Search for the cell housing the specified text and yield its [x, y] center coordinate. 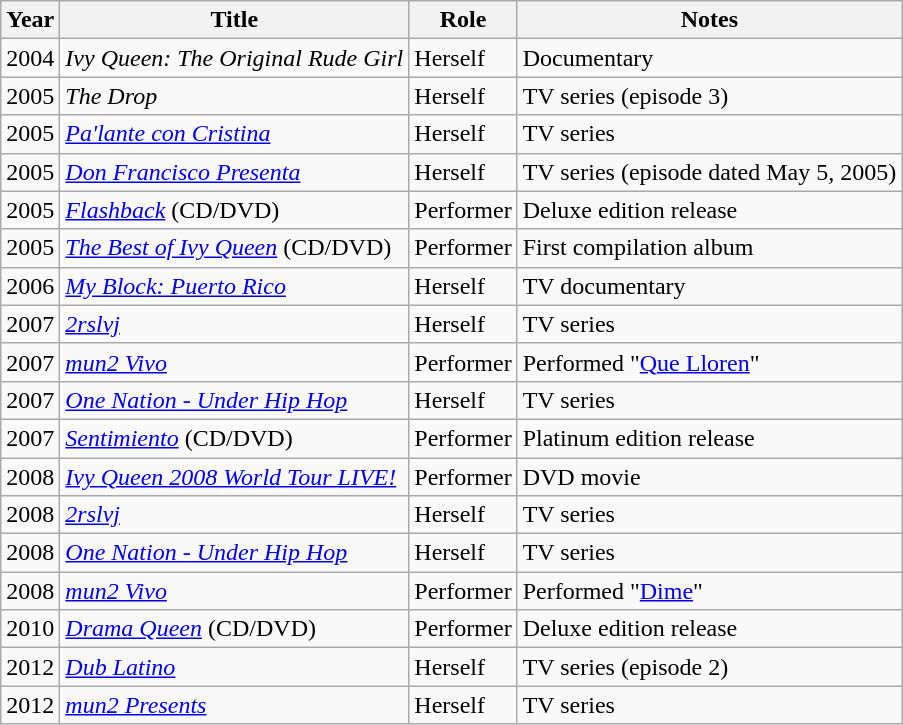
2006 [30, 286]
Title [234, 20]
TV series (episode dated May 5, 2005) [710, 172]
DVD movie [710, 477]
TV series (episode 3) [710, 96]
2010 [30, 629]
First compilation album [710, 248]
Notes [710, 20]
Pa'lante con Cristina [234, 134]
The Best of Ivy Queen (CD/DVD) [234, 248]
Drama Queen (CD/DVD) [234, 629]
Year [30, 20]
Performed "Dime" [710, 591]
TV documentary [710, 286]
Role [463, 20]
Don Francisco Presenta [234, 172]
Ivy Queen 2008 World Tour LIVE! [234, 477]
Platinum edition release [710, 438]
mun2 Presents [234, 705]
2004 [30, 58]
Ivy Queen: The Original Rude Girl [234, 58]
Documentary [710, 58]
Dub Latino [234, 667]
My Block: Puerto Rico [234, 286]
Sentimiento (CD/DVD) [234, 438]
Performed "Que Lloren" [710, 362]
TV series (episode 2) [710, 667]
The Drop [234, 96]
Flashback (CD/DVD) [234, 210]
